Search for the cell housing the specified text and yield its [X, Y] center coordinate. 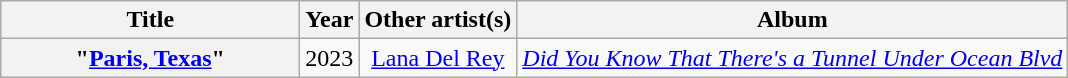
"Paris, Texas" [150, 58]
Title [150, 20]
Other artist(s) [438, 20]
Did You Know That There's a Tunnel Under Ocean Blvd [792, 58]
2023 [330, 58]
Album [792, 20]
Lana Del Rey [438, 58]
Year [330, 20]
